Find where the given text appears and provide that cell's center as (x, y) coordinate. 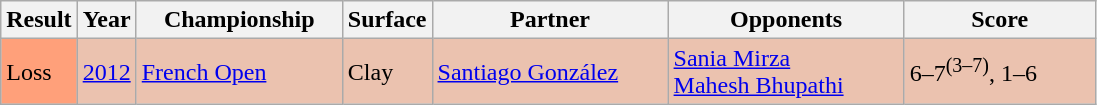
Partner (550, 20)
Result (39, 20)
French Open (239, 72)
2012 (106, 72)
Sania Mirza Mahesh Bhupathi (786, 72)
Year (106, 20)
Clay (387, 72)
Score (1000, 20)
Opponents (786, 20)
Championship (239, 20)
Surface (387, 20)
6–7(3–7), 1–6 (1000, 72)
Loss (39, 72)
Santiago González (550, 72)
